Provide the (x, y) coordinate of the cell's center where the given text is located.  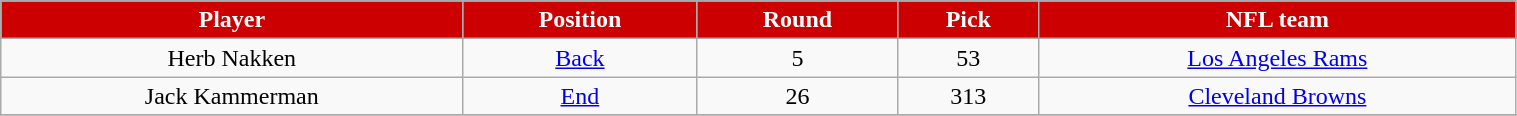
Position (580, 20)
26 (798, 96)
313 (968, 96)
Los Angeles Rams (1278, 58)
53 (968, 58)
Cleveland Browns (1278, 96)
End (580, 96)
Back (580, 58)
Round (798, 20)
Herb Nakken (232, 58)
NFL team (1278, 20)
Player (232, 20)
Pick (968, 20)
5 (798, 58)
Jack Kammerman (232, 96)
